Identify which cell holds the provided text, then report its [x, y] central coordinate. 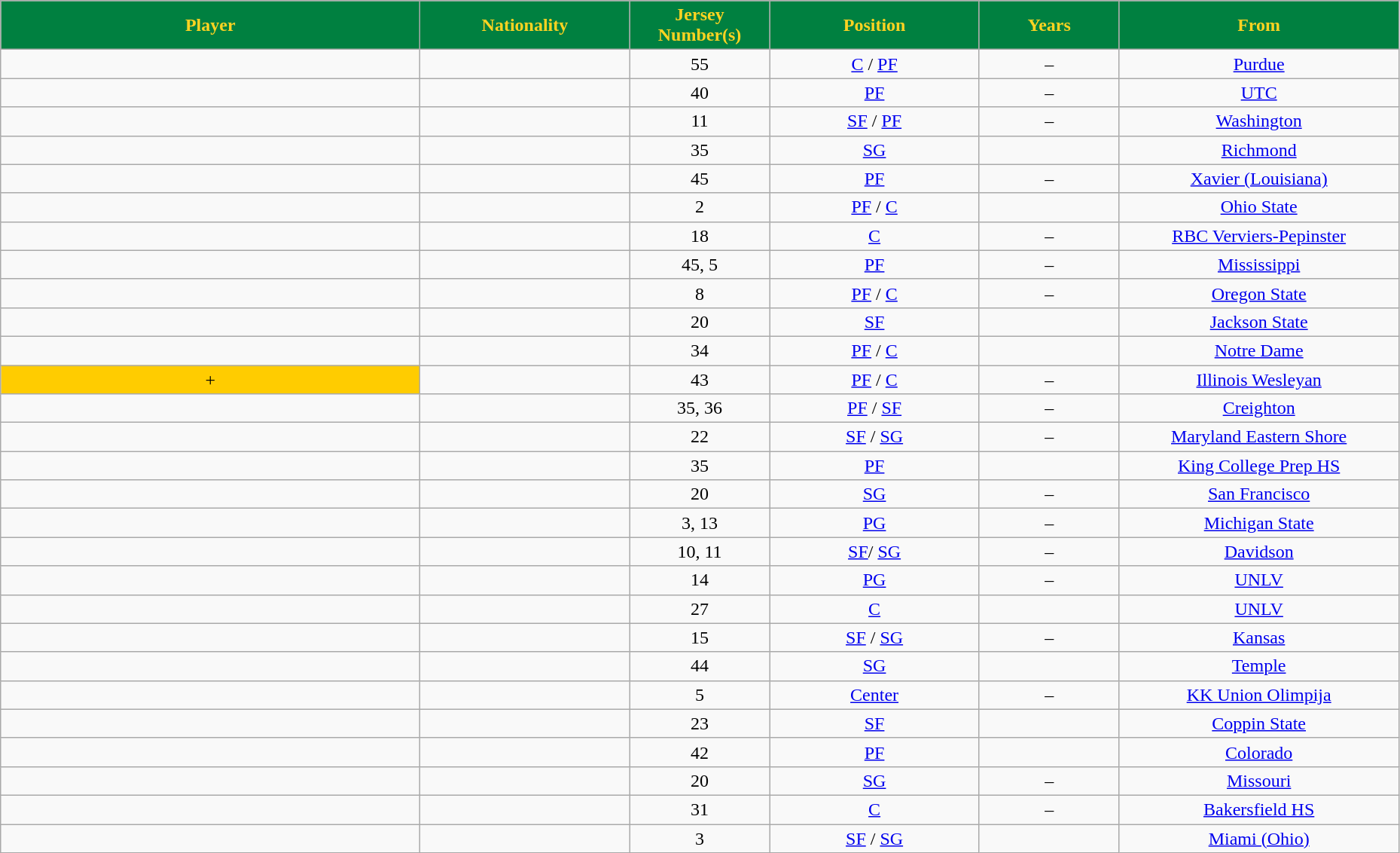
8 [700, 293]
Washington [1259, 121]
5 [700, 695]
15 [700, 637]
Richmond [1259, 150]
SF / PF [874, 121]
Davidson [1259, 552]
Kansas [1259, 637]
Purdue [1259, 64]
Temple [1259, 666]
Bakersfield HS [1259, 809]
55 [700, 64]
27 [700, 609]
RBC Verviers-Pepinster [1259, 236]
Oregon State [1259, 293]
10, 11 [700, 552]
+ [211, 379]
KK Union Olimpija [1259, 695]
45, 5 [700, 264]
San Francisco [1259, 494]
Mississippi [1259, 264]
22 [700, 437]
SF/ SG [874, 552]
14 [700, 580]
Creighton [1259, 408]
2 [700, 207]
Jackson State [1259, 322]
Center [874, 695]
Player [211, 26]
From [1259, 26]
Michigan State [1259, 523]
35, 36 [700, 408]
Xavier (Louisiana) [1259, 179]
44 [700, 666]
3 [700, 839]
C / PF [874, 64]
King College Prep HS [1259, 466]
Ohio State [1259, 207]
3, 13 [700, 523]
PF / SF [874, 408]
31 [700, 809]
Coppin State [1259, 723]
Illinois Wesleyan [1259, 379]
45 [700, 179]
Years [1049, 26]
43 [700, 379]
Miami (Ohio) [1259, 839]
UTC [1259, 93]
40 [700, 93]
Missouri [1259, 781]
11 [700, 121]
34 [700, 350]
23 [700, 723]
42 [700, 752]
Maryland Eastern Shore [1259, 437]
Notre Dame [1259, 350]
Nationality [525, 26]
Jersey Number(s) [700, 26]
Position [874, 26]
Colorado [1259, 752]
18 [700, 236]
